Identify which cell holds the provided text, then report its [X, Y] central coordinate. 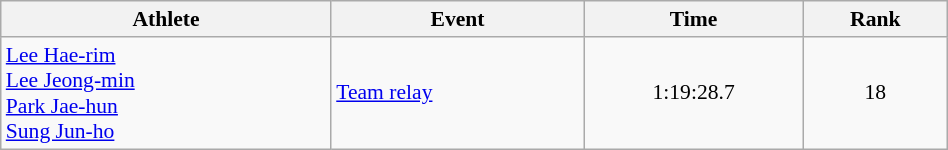
18 [875, 93]
Event [458, 19]
Lee Hae-rim Lee Jeong-min Park Jae-hun Sung Jun-ho [166, 93]
Athlete [166, 19]
1:19:28.7 [694, 93]
Time [694, 19]
Team relay [458, 93]
Rank [875, 19]
